Return [X, Y] of the center of cell containing provided text 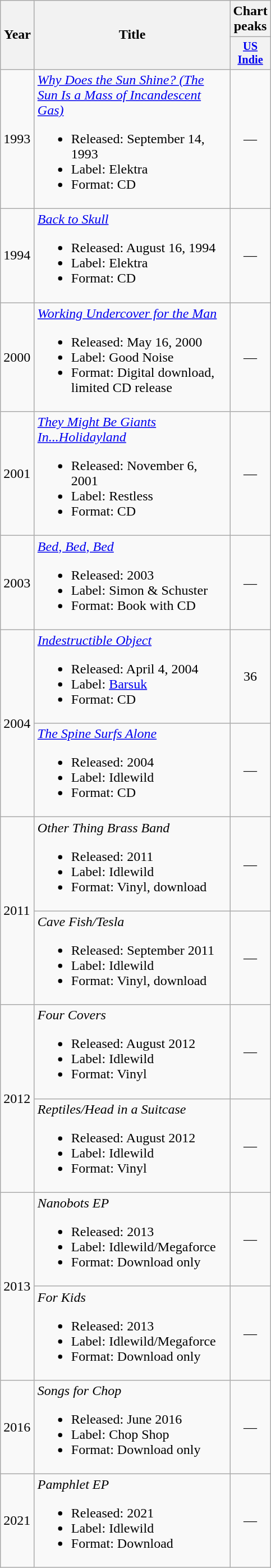
Back to SkullReleased: August 16, 1994Label: ElektraFormat: CD [132, 256]
Pamphlet EPReleased: 2021Label: IdlewildFormat: Download [132, 1521]
Chart peaks [250, 19]
2013 [18, 1286]
2003 [18, 583]
Bed, Bed, BedReleased: 2003Label: Simon & SchusterFormat: Book with CD [132, 583]
They Might Be Giants In...HolidaylandReleased: November 6, 2001Label: RestlessFormat: CD [132, 474]
Working Undercover for the ManReleased: May 16, 2000Label: Good NoiseFormat: Digital download, limited CD release [132, 357]
Title [132, 35]
Songs for ChopReleased: June 2016Label: Chop ShopFormat: Download only [132, 1426]
US Indie [250, 53]
2011 [18, 911]
2012 [18, 1098]
Nanobots EPReleased: 2013Label: Idlewild/MegaforceFormat: Download only [132, 1239]
2004 [18, 723]
2000 [18, 357]
Indestructible ObjectReleased: April 4, 2004Label: BarsukFormat: CD [132, 676]
Other Thing Brass BandReleased: 2011Label: IdlewildFormat: Vinyl, download [132, 864]
For KidsReleased: 2013Label: Idlewild/MegaforceFormat: Download only [132, 1333]
Year [18, 35]
1993 [18, 139]
36 [250, 676]
Why Does the Sun Shine? (The Sun Is a Mass of Incandescent Gas)Released: September 14, 1993Label: ElektraFormat: CD [132, 139]
Cave Fish/TeslaReleased: September 2011Label: IdlewildFormat: Vinyl, download [132, 958]
Reptiles/Head in a SuitcaseReleased: August 2012Label: IdlewildFormat: Vinyl [132, 1146]
1994 [18, 256]
2016 [18, 1426]
2021 [18, 1521]
The Spine Surfs AloneReleased: 2004Label: IdlewildFormat: CD [132, 771]
Four CoversReleased: August 2012Label: IdlewildFormat: Vinyl [132, 1051]
2001 [18, 474]
